Find where the given text appears and provide that cell's center as (x, y) coordinate. 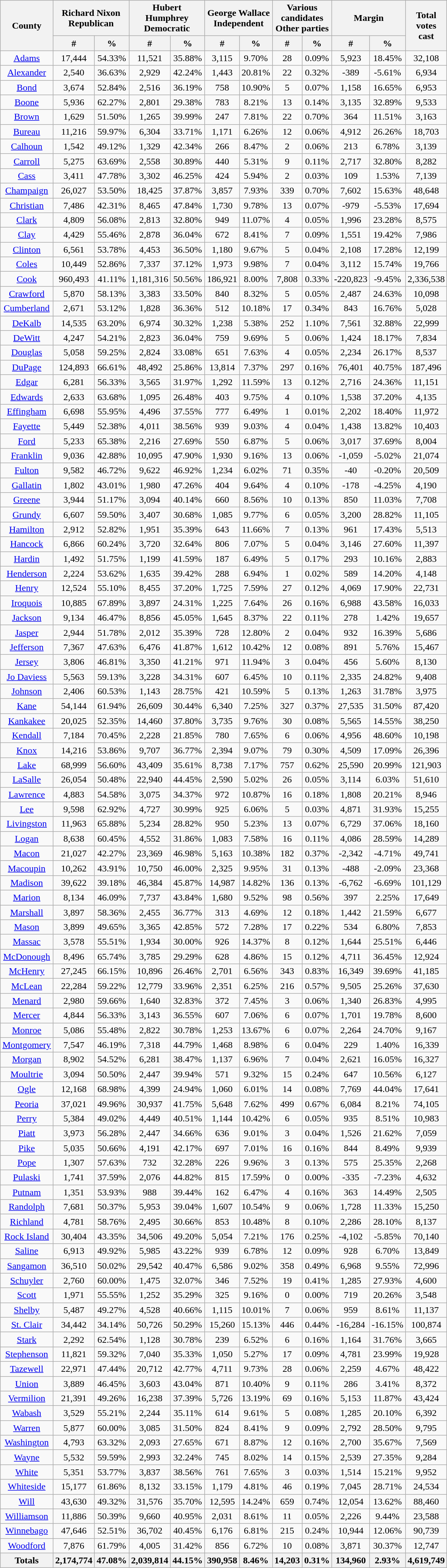
16,327 (426, 1060)
1,980 (149, 485)
5,153 (351, 1399)
4,496 (149, 411)
26.26% (388, 132)
8,537 (426, 353)
1,234 (222, 471)
49.92% (111, 1251)
-2,342 (351, 853)
10,095 (149, 456)
33.71% (187, 132)
Kendall (27, 736)
Calhoun (27, 146)
8,856 (149, 618)
12,779 (149, 986)
1,635 (149, 573)
6,913 (74, 1251)
24.63% (388, 294)
10.16% (388, 559)
Bond (27, 87)
36.55% (187, 1015)
37.59% (111, 1178)
42.34% (187, 146)
McHenry (27, 971)
11,886 (74, 1516)
Coles (27, 264)
48,492 (149, 367)
2,487 (351, 294)
48,422 (426, 1369)
Vermilion (27, 1399)
1,238 (222, 323)
8.46% (255, 1560)
46.45% (111, 1383)
76,401 (351, 367)
11.87% (388, 1399)
4,956 (351, 736)
2,268 (426, 1163)
Jackson (27, 618)
Pope (27, 1163)
34.66% (187, 1133)
1,612 (222, 647)
5,513 (426, 529)
39.18% (111, 883)
3,975 (426, 692)
7,769 (351, 1089)
9.70% (255, 58)
8,600 (426, 1015)
7,853 (426, 927)
Logan (27, 839)
10,198 (426, 736)
31.76% (388, 1339)
9,598 (74, 809)
1,728 (351, 1207)
2,335 (351, 677)
43.35% (111, 1236)
54,144 (74, 706)
26.17% (388, 353)
45.05% (187, 618)
Winnebago (27, 1531)
2,883 (426, 559)
42.31% (111, 205)
1,329 (149, 146)
40.51% (187, 1118)
7,184 (74, 736)
5,877 (74, 1428)
42.27% (111, 853)
5,233 (74, 441)
22,284 (74, 986)
672 (222, 235)
8,738 (222, 765)
8,575 (426, 220)
12,747 (426, 1546)
9,582 (74, 471)
61.86% (111, 1487)
55.46% (111, 235)
4,995 (426, 1001)
44.04% (388, 1089)
9.07% (255, 750)
1,181,316 (149, 279)
12,054 (351, 1501)
6.45% (255, 677)
1,514 (351, 1472)
4.69% (255, 912)
6,476 (149, 647)
2,760 (74, 1280)
1,265 (149, 117)
5,054 (222, 1236)
10.40% (255, 1383)
41.87% (187, 647)
3,143 (149, 1015)
10.18% (255, 308)
761 (222, 1472)
4,449 (149, 1118)
32.89% (388, 102)
87,420 (426, 706)
397 (351, 897)
Perry (27, 1118)
65.74% (111, 957)
5,058 (74, 353)
15.74% (388, 264)
DeWitt (27, 338)
LaSalle (27, 780)
61.94% (111, 706)
Edgar (27, 382)
47.44% (111, 1369)
41.21% (187, 662)
4,069 (351, 588)
499 (287, 1104)
29.29% (187, 957)
65.88% (111, 824)
1,607 (222, 1207)
Macon (27, 853)
7.06% (255, 1015)
0.57% (317, 986)
26.83% (388, 1001)
-4.71% (388, 853)
44.79% (187, 1045)
11,397 (426, 544)
Hancock (27, 544)
1.42% (388, 618)
4,844 (74, 1015)
45.87% (187, 883)
5,163 (222, 853)
10.01% (255, 1310)
6,677 (426, 912)
20,509 (426, 471)
26.48% (187, 397)
2,259 (351, 1369)
8.37% (255, 618)
0.67% (317, 1104)
Margin (369, 18)
100,874 (426, 1325)
46,384 (149, 883)
2,878 (149, 235)
59.59% (111, 1457)
109 (351, 176)
1,526 (351, 1133)
216 (287, 986)
5,234 (149, 824)
0.41% (317, 1280)
19,657 (426, 618)
17.43% (388, 529)
10.48% (255, 1222)
43.91% (111, 868)
35.33% (187, 1354)
72,996 (426, 1266)
47.08% (111, 1560)
19,928 (426, 1354)
6.47% (255, 1192)
8.56% (255, 500)
7,808 (287, 279)
2,633 (74, 397)
49.27% (111, 1310)
950 (222, 824)
3,350 (149, 662)
46.00% (187, 868)
8.98% (255, 1045)
2,700 (351, 1443)
1,128 (149, 1339)
56.08% (111, 220)
46.72% (111, 471)
52.82% (111, 529)
9.03% (255, 426)
53.78% (111, 250)
-6,762 (351, 883)
2,226 (351, 1516)
5,384 (74, 1118)
5,936 (74, 102)
2,012 (149, 632)
53.50% (111, 190)
55.51% (111, 942)
757 (287, 765)
5,953 (149, 1207)
7,547 (74, 1045)
14,460 (149, 721)
3,944 (74, 500)
52.51% (111, 1531)
186,921 (222, 279)
0.74% (317, 1501)
Ogle (27, 1089)
39.04% (187, 1207)
18.45% (388, 58)
Carroll (27, 161)
31,576 (149, 1501)
959 (351, 1310)
1,340 (351, 1001)
8,465 (149, 205)
Knox (27, 750)
Washington (27, 1443)
6.26% (255, 132)
49.26% (111, 1399)
7.64% (255, 603)
7,834 (426, 338)
49.32% (111, 1501)
6,340 (222, 706)
364 (351, 117)
Alexander (27, 73)
-5.02% (388, 456)
8,496 (74, 957)
5.38% (255, 323)
50.39% (111, 1516)
2,336,538 (426, 279)
12.06% (388, 1531)
34.31% (187, 677)
7,040 (149, 1354)
11.07% (255, 220)
1,424 (351, 338)
17.09% (388, 750)
9,167 (426, 1030)
63.69% (111, 161)
Stark (27, 1339)
15,467 (426, 647)
8.87% (255, 1443)
1,164 (351, 1339)
Clay (27, 235)
346 (222, 1280)
0.32% (317, 73)
23,369 (149, 853)
58.36% (111, 912)
Randolph (27, 1207)
-40 (351, 471)
59.66% (111, 1001)
297 (287, 367)
10.54% (255, 1207)
36,702 (149, 1531)
44.82% (187, 1178)
4.67% (388, 1369)
3,115 (222, 58)
3,135 (351, 102)
6,974 (149, 323)
McLean (27, 986)
59.22% (111, 986)
37.39% (187, 1399)
36,510 (74, 1266)
512 (222, 308)
6,698 (74, 411)
187,496 (426, 367)
7.62% (255, 1104)
Richard NixonRepublican (91, 18)
7.52% (255, 1280)
252 (287, 323)
-6.69% (388, 883)
34.37% (187, 794)
11 (287, 1516)
7,367 (74, 647)
50.56% (187, 279)
4,247 (74, 338)
8.32% (255, 294)
4,399 (149, 1089)
4,809 (74, 220)
6.94% (255, 573)
DeKalb (27, 323)
4,086 (351, 839)
51.17% (111, 500)
Douglas (27, 353)
11.94% (255, 662)
11.03% (388, 500)
42.24% (187, 73)
4,453 (149, 250)
7,737 (149, 897)
9.44% (388, 1516)
1,551 (351, 235)
10,750 (149, 868)
Will (27, 1501)
47.78% (111, 176)
0.33% (317, 279)
339 (287, 190)
247 (222, 117)
50.50% (111, 1074)
Shelby (27, 1310)
34,506 (149, 1236)
0.14% (317, 102)
2,224 (74, 573)
4,528 (149, 1310)
5,086 (74, 1030)
2,031 (222, 1516)
8.51% (388, 1118)
2,406 (74, 692)
844 (351, 1148)
589 (351, 573)
62.27% (111, 102)
Richland (27, 1222)
9,795 (426, 1428)
79 (287, 750)
Sangamon (27, 1266)
Brown (27, 117)
5,532 (74, 1457)
4,191 (149, 1148)
21.62% (388, 1133)
46.47% (111, 618)
54.58% (111, 794)
1,934 (149, 942)
54.21% (111, 338)
134,960 (351, 1560)
2,516 (149, 87)
1,645 (222, 618)
55.95% (111, 411)
732 (149, 1163)
3,146 (351, 544)
1,252 (149, 1295)
30.37% (388, 1546)
1,443 (222, 73)
11,105 (426, 515)
20.10% (388, 1413)
Iroquois (27, 603)
8.00% (255, 279)
0.44% (317, 1325)
4,600 (426, 1280)
56.60% (111, 765)
960,493 (74, 279)
2,394 (222, 750)
98 (287, 897)
9.96% (255, 1163)
293 (351, 559)
30.32% (187, 323)
3,383 (149, 294)
Totals (27, 1560)
1,050 (222, 1354)
-335 (351, 1178)
Wabash (27, 1413)
176 (287, 1236)
1,307 (74, 1163)
2,505 (426, 1192)
7,602 (351, 190)
988 (149, 1192)
-220,823 (351, 279)
53.62% (111, 573)
Clark (27, 220)
1,640 (149, 1001)
7,337 (149, 264)
Jasper (27, 632)
Schuyler (27, 1280)
37.87% (187, 190)
2,801 (149, 102)
42.77% (187, 1369)
16.05% (388, 1060)
39.44% (187, 1192)
30,404 (74, 1236)
8,130 (426, 662)
1,538 (351, 397)
1,143 (149, 692)
1,179 (222, 1487)
2,912 (74, 529)
Fulton (27, 471)
728 (222, 632)
20,712 (149, 1369)
63.68% (111, 397)
Gallatin (27, 485)
9.77% (255, 515)
424 (222, 176)
325 (222, 1295)
54.52% (111, 1060)
1.53% (388, 176)
65.38% (111, 441)
53.77% (111, 1472)
Hubert HumphreyDemocratic (167, 18)
3,837 (149, 1472)
2,216 (149, 441)
62.92% (111, 809)
4.86% (255, 957)
Whiteside (27, 1487)
3,674 (74, 87)
10.90% (255, 87)
30.44% (187, 706)
26.46% (187, 971)
51.75% (111, 559)
31.93% (388, 809)
13.67% (255, 1030)
41.11% (111, 279)
6,304 (149, 132)
39,622 (74, 883)
10,885 (74, 603)
36.45% (388, 957)
31 (287, 868)
Livingston (27, 824)
26,609 (149, 706)
44.45% (187, 780)
3,529 (74, 1413)
43,630 (74, 1501)
6,953 (426, 87)
25.35% (388, 1163)
5,870 (74, 294)
Marion (27, 897)
2,590 (222, 780)
41,185 (426, 971)
8,638 (74, 839)
32,108 (426, 58)
5,275 (74, 161)
9,707 (149, 750)
36.63% (111, 73)
843 (351, 308)
34,442 (74, 1325)
7.93% (255, 190)
421 (222, 692)
1,085 (222, 515)
1,680 (222, 897)
33.08% (187, 353)
651 (222, 353)
17,694 (426, 205)
372 (222, 1001)
46 (287, 1487)
14.20% (388, 573)
7.58% (255, 839)
Grundy (27, 515)
10,896 (149, 971)
7,708 (426, 500)
37,630 (426, 986)
12,595 (222, 1501)
Ford (27, 441)
3,603 (149, 1383)
2,455 (149, 912)
1,253 (222, 1030)
20.21% (388, 794)
6,561 (74, 250)
17.59% (255, 1178)
824 (222, 1428)
28.50% (388, 1428)
182 (287, 853)
12,524 (74, 588)
40.66% (187, 1310)
853 (222, 1222)
18,160 (426, 824)
136 (287, 883)
780 (222, 736)
15,260 (222, 1325)
3,720 (149, 544)
6,988 (351, 603)
30.68% (187, 515)
-5.53% (388, 205)
Jefferson (27, 647)
Bureau (27, 132)
39.99% (187, 117)
7,059 (426, 1133)
7,876 (74, 1546)
8,946 (426, 794)
10.56% (388, 1074)
23.99% (388, 1354)
53.86% (111, 750)
6.81% (255, 1531)
9,660 (149, 1516)
74,105 (426, 1104)
5.27% (255, 1354)
55.48% (111, 1030)
9.76% (255, 721)
4.81% (255, 1487)
6.72% (255, 1546)
3,163 (426, 117)
43.84% (187, 897)
4,793 (74, 1443)
19 (287, 1280)
55.55% (111, 1295)
3,785 (149, 957)
5,351 (74, 1472)
3,302 (149, 176)
840 (222, 294)
575 (351, 1163)
59.97% (111, 132)
0.01% (317, 411)
-178 (351, 485)
Mason (27, 927)
2,540 (74, 73)
12.80% (255, 632)
2,621 (351, 1060)
972 (222, 794)
2,792 (351, 1428)
403 (222, 397)
-5.85% (388, 1236)
7.21% (255, 1236)
County (27, 26)
162 (222, 1192)
534 (351, 927)
21.85% (187, 736)
28.10% (388, 1222)
1,542 (74, 146)
Monroe (27, 1030)
14.24% (255, 1501)
-16,284 (351, 1325)
37,021 (74, 1104)
1,629 (74, 117)
39.94% (187, 1074)
30.00% (187, 942)
60.53% (111, 692)
30.99% (187, 809)
6,392 (426, 1413)
10,944 (351, 1531)
Tazewell (27, 1369)
659 (287, 1501)
McDonough (27, 957)
745 (222, 1457)
7,486 (74, 205)
5,726 (222, 1399)
-2.09% (388, 868)
22,731 (426, 588)
Johnson (27, 692)
62.54% (111, 1339)
2,292 (74, 1339)
1,741 (74, 1178)
2,823 (149, 338)
55.21% (111, 1413)
24.94% (187, 1089)
15,255 (426, 809)
6,729 (351, 824)
68.98% (111, 1089)
7.25% (255, 706)
49.12% (111, 146)
27,535 (351, 706)
5,686 (426, 632)
42.17% (187, 1148)
12,924 (426, 957)
1,930 (222, 456)
1,292 (222, 382)
9,134 (74, 618)
4,429 (74, 235)
7.17% (255, 765)
2,039,814 (149, 1560)
32.28% (187, 1163)
925 (222, 809)
614 (222, 1413)
Champaign (27, 190)
1,492 (74, 559)
7,681 (74, 1207)
5.02% (255, 780)
Woodford (27, 1546)
4,135 (426, 397)
11,821 (74, 1354)
60.45% (111, 839)
Scott (27, 1295)
37.12% (187, 264)
286 (351, 1383)
3,806 (74, 662)
15.63% (388, 190)
Montgomery (27, 1045)
13,849 (426, 1251)
15,177 (74, 1487)
9,939 (426, 1148)
4,190 (426, 485)
11,151 (426, 382)
313 (222, 912)
14.37% (255, 942)
White (27, 1472)
0.56% (317, 897)
1,158 (351, 87)
54.33% (111, 58)
Madison (27, 883)
0.22% (317, 927)
40.45% (187, 1531)
25.26% (388, 986)
7.63% (255, 353)
16,033 (426, 603)
DuPage (27, 367)
5.23% (255, 824)
1,060 (222, 1089)
26,027 (74, 190)
971 (222, 662)
19.78% (388, 1015)
17,444 (74, 58)
35.11% (187, 1413)
9.64% (255, 485)
Moultrie (27, 1074)
1,137 (222, 1060)
11,216 (74, 132)
0.25% (317, 1236)
50.02% (111, 1266)
2,671 (74, 308)
571 (222, 1074)
215 (287, 1531)
Various candidatesOther parties (302, 18)
Kankakee (27, 721)
27.35% (388, 1457)
0.83% (317, 971)
43,409 (149, 765)
11.51% (388, 117)
3,548 (426, 1295)
59.25% (111, 353)
26,396 (426, 750)
3.41% (388, 1383)
4,005 (149, 1546)
213 (351, 146)
29,542 (149, 1266)
Total votes cast (426, 26)
51,610 (426, 780)
22,971 (74, 1369)
51.78% (111, 632)
Henry (27, 588)
8,137 (426, 1222)
35.29% (187, 1295)
46.81% (111, 662)
25,590 (351, 765)
3,075 (149, 794)
41.75% (187, 1104)
40.95% (187, 1516)
Lee (27, 809)
Henderson (27, 573)
9.69% (255, 338)
20.81% (255, 73)
358 (287, 1266)
21,027 (74, 853)
6,586 (222, 1266)
1,828 (149, 308)
-979 (351, 205)
Hamilton (27, 529)
2.93% (388, 1560)
6.03% (388, 780)
Boone (27, 102)
Kane (27, 706)
60.24% (111, 544)
226 (222, 1163)
572 (222, 927)
1,095 (149, 397)
390,958 (222, 1560)
Mercer (27, 1015)
George WallaceIndependent (238, 18)
3,871 (351, 1546)
550 (222, 441)
2,325 (222, 868)
40.14% (187, 500)
30.89% (187, 161)
17,649 (426, 897)
39.69% (388, 971)
6.80% (388, 927)
10,449 (74, 264)
758 (222, 87)
697 (222, 1148)
961 (351, 529)
2,264 (351, 1030)
63.20% (111, 323)
1,144 (222, 1118)
3,578 (74, 942)
101,129 (426, 883)
3,735 (222, 721)
9.75% (255, 397)
7.37% (255, 367)
4,619,749 (426, 1560)
5,487 (74, 1310)
Pike (27, 1148)
30 (287, 721)
6,446 (426, 942)
-5.61% (388, 73)
17.90% (388, 588)
1,225 (222, 603)
61.79% (111, 1546)
-9.45% (388, 279)
Piatt (27, 1133)
0.35% (317, 471)
37.69% (388, 441)
7,986 (426, 235)
33.50% (187, 294)
7.45% (255, 1001)
20.26% (388, 1295)
49,741 (426, 853)
5,035 (74, 1148)
1,808 (351, 794)
6,127 (426, 1074)
6,176 (222, 1531)
7,318 (149, 1045)
6.06% (255, 809)
27.60% (388, 544)
-488 (351, 868)
Lawrence (27, 794)
8.49% (388, 1148)
31.86% (187, 839)
9.67% (255, 250)
49.02% (111, 1118)
24.31% (187, 603)
14,535 (74, 323)
12,168 (74, 1089)
7,045 (351, 1487)
0.15% (317, 1457)
49.96% (111, 1104)
39.42% (187, 573)
0.17% (317, 559)
41.59% (187, 559)
404 (222, 485)
20,025 (74, 721)
13.19% (255, 1399)
59.32% (111, 1354)
1,802 (74, 485)
St. Clair (27, 1325)
31.42% (187, 1546)
46.98% (187, 853)
9,036 (74, 456)
40.75% (388, 367)
6,607 (74, 515)
21,391 (74, 1399)
17.28% (388, 250)
28.75% (187, 692)
6.87% (255, 441)
69 (287, 1399)
7,561 (351, 323)
5,028 (426, 308)
43.58% (388, 603)
10.38% (255, 853)
35.67% (388, 1443)
13.82% (388, 426)
278 (351, 618)
0.19% (317, 1487)
1,468 (222, 1045)
5,449 (74, 426)
43.22% (187, 1251)
8,372 (426, 1383)
4,552 (149, 839)
52.35% (111, 721)
6,968 (351, 1266)
10,098 (426, 294)
6,084 (351, 1104)
Christian (27, 205)
50.66% (111, 1148)
4,912 (351, 132)
759 (222, 338)
9.73% (255, 1369)
14.49% (388, 1192)
2,228 (149, 736)
6,934 (426, 73)
47.63% (111, 647)
1,199 (149, 559)
55.10% (111, 588)
44.15% (187, 1560)
456 (351, 662)
1,442 (351, 912)
14,289 (426, 839)
6.02% (255, 471)
1,996 (351, 220)
33.15% (187, 1487)
9.61% (255, 1413)
Edwards (27, 397)
36.19% (187, 87)
18.17% (388, 338)
4,883 (74, 794)
5.60% (388, 662)
4,632 (426, 1178)
32.88% (388, 323)
2,351 (222, 986)
58.76% (111, 1222)
Saline (27, 1251)
932 (351, 632)
2,716 (351, 382)
12,199 (426, 250)
11.59% (255, 382)
Pulaski (27, 1178)
-0.20% (388, 471)
2,824 (149, 353)
21,074 (426, 456)
2,717 (351, 161)
Union (27, 1383)
11.66% (255, 529)
13,814 (222, 367)
Cass (27, 176)
Morgan (27, 1060)
4,509 (351, 750)
Cook (27, 279)
9,533 (426, 102)
3,365 (149, 927)
4,011 (149, 426)
58.13% (111, 294)
18,703 (426, 132)
88,460 (426, 1501)
815 (222, 1178)
9.95% (255, 868)
36.36% (187, 308)
660 (222, 500)
Warren (27, 1428)
9.78% (255, 205)
719 (351, 1295)
70,140 (426, 1236)
2,929 (149, 73)
13.62% (388, 1501)
949 (222, 220)
5,923 (351, 58)
Effingham (27, 411)
8.47% (255, 146)
446 (287, 1325)
2,944 (74, 632)
935 (351, 1118)
15,250 (426, 1207)
47.84% (187, 205)
Stephenson (27, 1354)
16,238 (149, 1399)
1,973 (222, 264)
9,284 (426, 1457)
9.02% (255, 1266)
643 (222, 529)
59.13% (111, 677)
327 (287, 706)
Clinton (27, 250)
1,730 (222, 205)
38.47% (187, 1060)
Adams (27, 58)
6.01% (255, 1089)
3,112 (351, 264)
-4.25% (388, 485)
3,114 (351, 780)
5,563 (74, 677)
2,993 (149, 1457)
27.65% (187, 1443)
15.21% (388, 1472)
2,495 (149, 1222)
8,902 (74, 1060)
49.20% (187, 1236)
628 (222, 957)
229 (351, 1045)
0.30% (317, 750)
-389 (351, 73)
66.61% (111, 367)
31.97% (187, 382)
18,425 (149, 190)
90,739 (426, 1531)
9,408 (426, 677)
23.28% (388, 220)
2,822 (149, 1030)
3,565 (149, 382)
Massac (27, 942)
Hardin (27, 559)
Greene (27, 500)
Wayne (27, 1457)
Putnam (27, 1192)
6,866 (74, 544)
2,539 (351, 1457)
2,234 (351, 353)
30.66% (187, 1222)
47,646 (74, 1531)
22,999 (426, 323)
10,262 (74, 868)
7.28% (255, 927)
5,985 (149, 1251)
-7.23% (388, 1178)
1,644 (351, 942)
34.14% (111, 1325)
7.01% (255, 1148)
Jo Daviess (27, 677)
46.19% (111, 1045)
3,665 (426, 1339)
25.86% (187, 367)
14,203 (287, 1560)
21.59% (388, 912)
1,951 (149, 529)
48,648 (426, 190)
48.60% (388, 736)
57.63% (111, 1163)
11,521 (149, 58)
53.93% (111, 1192)
0.02% (317, 573)
1.10% (317, 323)
647 (351, 1074)
19,766 (426, 264)
9.01% (255, 1133)
6.96% (255, 1060)
32.07% (187, 1280)
440 (222, 161)
32.83% (187, 1001)
121,903 (426, 765)
43,424 (426, 1399)
16,339 (426, 1045)
43.04% (187, 1383)
3,899 (74, 927)
363 (351, 1192)
46.92% (187, 471)
9.98% (255, 264)
35.88% (187, 58)
1,971 (74, 1295)
1,351 (74, 1192)
3,017 (351, 441)
10,403 (426, 426)
46.25% (187, 176)
14,216 (74, 750)
3,139 (426, 146)
3,228 (149, 677)
14.82% (255, 883)
5,648 (222, 1104)
266 (222, 146)
6.52% (255, 1339)
891 (351, 647)
288 (222, 573)
9,952 (426, 1472)
16.65% (388, 87)
23,588 (426, 1516)
2,174,774 (74, 1560)
50.37% (111, 1207)
38,250 (426, 721)
18.40% (388, 411)
5.76% (388, 647)
28.71% (388, 1487)
1,701 (351, 1015)
Macoupin (27, 868)
-1,059 (351, 456)
871 (222, 1383)
5.94% (255, 176)
0.62% (317, 765)
24.36% (388, 382)
Lake (27, 765)
2,108 (351, 250)
856 (222, 1546)
3,889 (74, 1383)
53.12% (111, 308)
14.55% (388, 721)
6.70% (388, 1251)
3,407 (149, 515)
806 (222, 544)
1,475 (149, 1280)
1,263 (351, 692)
2,813 (149, 220)
46.09% (111, 897)
10,983 (426, 1118)
23,368 (426, 868)
2,286 (351, 1222)
9,622 (149, 471)
37.55% (187, 411)
7,569 (426, 1443)
850 (351, 500)
-4,102 (351, 1236)
4,727 (149, 809)
2,980 (74, 1001)
1,115 (222, 1310)
71 (287, 471)
926 (222, 942)
59.50% (111, 515)
Rock Island (27, 1236)
3,973 (74, 1133)
1,083 (222, 839)
Williamson (27, 1516)
783 (222, 102)
1.40% (388, 1045)
24.82% (388, 677)
56.28% (111, 1133)
11,972 (426, 411)
Fayette (27, 426)
11.33% (388, 1207)
2,558 (149, 161)
40.47% (187, 1266)
7.81% (255, 117)
3,085 (149, 1428)
6.56% (255, 971)
8.02% (255, 1457)
66.15% (111, 971)
42.85% (187, 927)
2,244 (149, 1413)
51.50% (111, 117)
29.38% (187, 102)
10.87% (255, 794)
1,180 (222, 250)
Franklin (27, 456)
50.29% (187, 1325)
671 (222, 1443)
50.48% (111, 780)
239 (222, 1339)
7.07% (255, 544)
31.78% (388, 692)
0.31% (317, 1560)
2.25% (388, 897)
50,726 (149, 1325)
Cumberland (27, 308)
32.64% (187, 544)
49.65% (111, 927)
Crawford (27, 294)
0.34% (317, 308)
22,940 (149, 780)
67.89% (111, 603)
928 (351, 1251)
2,701 (222, 971)
8,134 (74, 897)
9.32% (255, 1074)
3,200 (351, 515)
636 (222, 1133)
1,438 (351, 426)
Jersey (27, 662)
24.70% (388, 1030)
1,171 (222, 132)
7.59% (255, 588)
Marshall (27, 912)
14,987 (222, 883)
16.39% (388, 632)
10.59% (255, 692)
33.96% (187, 986)
30,937 (149, 1104)
35.70% (187, 1501)
37.80% (187, 721)
32.24% (187, 1457)
5,565 (351, 721)
3,411 (74, 176)
9.55% (388, 1266)
2,093 (149, 1443)
4,148 (426, 573)
124,893 (74, 367)
26,054 (74, 780)
8,282 (426, 161)
0.49% (317, 1266)
7,139 (426, 176)
27.69% (187, 441)
-16.15% (388, 1325)
5.31% (255, 161)
11,137 (426, 1310)
Menard (27, 1001)
42.88% (111, 456)
52.38% (111, 426)
27 (287, 588)
16,349 (351, 971)
2,076 (149, 1178)
9.52% (255, 897)
52.86% (111, 264)
70.45% (111, 736)
19.42% (388, 235)
37.06% (388, 824)
25.51% (388, 942)
68,999 (74, 765)
2,202 (351, 411)
11,963 (74, 824)
8,455 (149, 588)
52.84% (111, 87)
27.93% (388, 1280)
3,857 (222, 190)
36.50% (187, 250)
27,245 (74, 971)
47.90% (187, 456)
6.25% (255, 986)
28.59% (388, 839)
777 (222, 411)
63.32% (111, 1443)
8,004 (426, 441)
4,871 (351, 809)
24,534 (426, 1487)
1,725 (222, 588)
8,132 (149, 1487)
Peoria (27, 1104)
43.01% (111, 485)
343 (287, 971)
20.99% (388, 765)
17,641 (426, 1089)
15.13% (255, 1325)
9,505 (351, 986)
16.76% (388, 308)
187 (222, 559)
47.26% (187, 485)
35.61% (187, 765)
